Provide the (X, Y) coordinate of the cell's center where the given text is located.  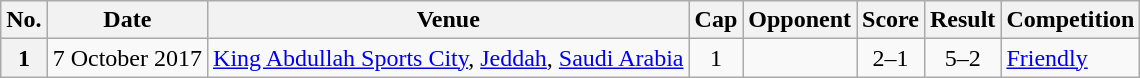
No. (24, 20)
Competition (1070, 20)
Venue (449, 20)
Cap (716, 20)
7 October 2017 (127, 58)
2–1 (891, 58)
Friendly (1070, 58)
Result (962, 20)
King Abdullah Sports City, Jeddah, Saudi Arabia (449, 58)
5–2 (962, 58)
Opponent (800, 20)
Score (891, 20)
Date (127, 20)
